Identify which cell holds the provided text, then report its [X, Y] central coordinate. 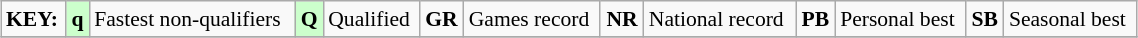
Qualified [371, 19]
q [78, 19]
National record [720, 19]
Personal best [900, 19]
GR [442, 19]
NR [622, 19]
Seasonal best [1070, 19]
Fastest non-qualifiers [192, 19]
SB [985, 19]
KEY: [34, 19]
PB [816, 19]
Q [309, 19]
Games record [532, 19]
